Locate the cell with the specified text and output its [X, Y] center coordinate. 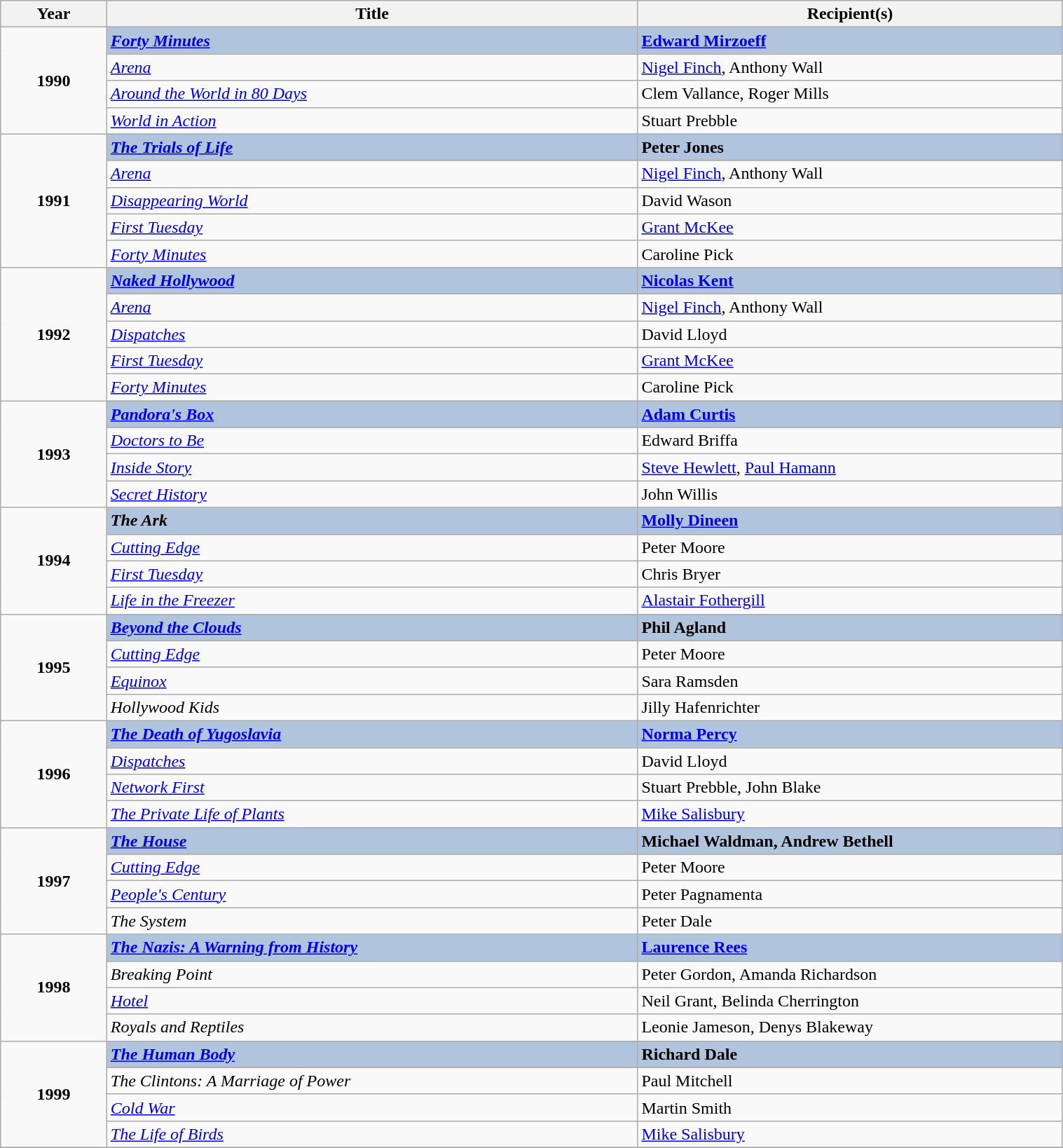
Secret History [372, 494]
Royals and Reptiles [372, 1027]
Steve Hewlett, Paul Hamann [850, 467]
Nicolas Kent [850, 280]
1990 [54, 81]
The Nazis: A Warning from History [372, 948]
Paul Mitchell [850, 1081]
Inside Story [372, 467]
The Trials of Life [372, 147]
Peter Pagnamenta [850, 894]
The Ark [372, 521]
Naked Hollywood [372, 280]
Cold War [372, 1107]
Breaking Point [372, 974]
Norma Percy [850, 734]
Sara Ramsden [850, 681]
Peter Jones [850, 147]
Hollywood Kids [372, 707]
Around the World in 80 Days [372, 94]
Year [54, 14]
Laurence Rees [850, 948]
Recipient(s) [850, 14]
Molly Dineen [850, 521]
Martin Smith [850, 1107]
Clem Vallance, Roger Mills [850, 94]
Doctors to Be [372, 441]
1996 [54, 774]
1994 [54, 561]
The Clintons: A Marriage of Power [372, 1081]
David Wason [850, 200]
Adam Curtis [850, 414]
1995 [54, 667]
Life in the Freezer [372, 601]
Leonie Jameson, Denys Blakeway [850, 1027]
World in Action [372, 121]
People's Century [372, 894]
The Life of Birds [372, 1134]
1993 [54, 454]
Equinox [372, 681]
Chris Bryer [850, 574]
1999 [54, 1094]
Stuart Prebble, John Blake [850, 788]
Neil Grant, Belinda Cherrington [850, 1001]
The Private Life of Plants [372, 814]
Michael Waldman, Andrew Bethell [850, 841]
Beyond the Clouds [372, 627]
Phil Agland [850, 627]
1992 [54, 334]
Edward Briffa [850, 441]
The Human Body [372, 1054]
Disappearing World [372, 200]
Stuart Prebble [850, 121]
The House [372, 841]
Alastair Fothergill [850, 601]
Peter Gordon, Amanda Richardson [850, 974]
Richard Dale [850, 1054]
John Willis [850, 494]
1998 [54, 988]
Network First [372, 788]
Peter Dale [850, 921]
Pandora's Box [372, 414]
Hotel [372, 1001]
The System [372, 921]
Jilly Hafenrichter [850, 707]
Edward Mirzoeff [850, 41]
The Death of Yugoslavia [372, 734]
1997 [54, 881]
1991 [54, 200]
Title [372, 14]
